Determine the [x, y] coordinate at the center of the cell enclosing the given text.  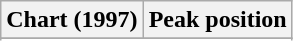
Peak position [218, 20]
Chart (1997) [72, 20]
